Scan for the cell matching the given text and deliver its (x, y) coordinate at center. 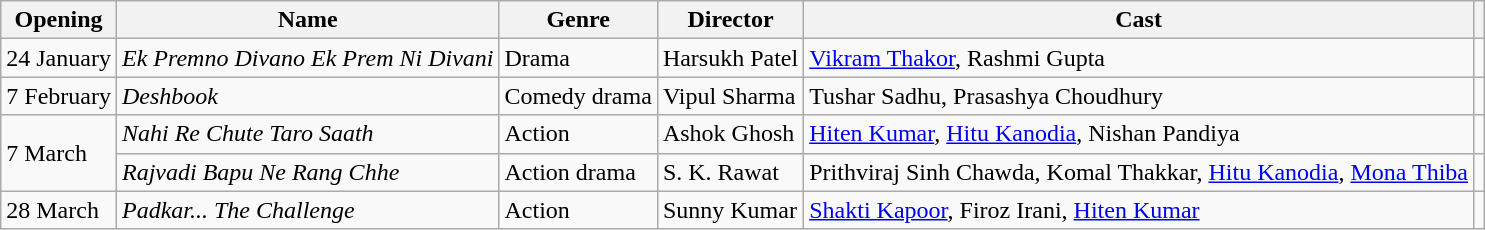
Sunny Kumar (730, 210)
Rajvadi Bapu Ne Rang Chhe (308, 172)
Hiten Kumar, Hitu Kanodia, Nishan Pandiya (1139, 134)
7 March (59, 153)
Name (308, 20)
Opening (59, 20)
28 March (59, 210)
Ashok Ghosh (730, 134)
24 January (59, 58)
Comedy drama (578, 96)
Nahi Re Chute Taro Saath (308, 134)
Padkar... The Challenge (308, 210)
Tushar Sadhu, Prasashya Choudhury (1139, 96)
Vipul Sharma (730, 96)
Deshbook (308, 96)
Director (730, 20)
Drama (578, 58)
Prithviraj Sinh Chawda, Komal Thakkar, Hitu Kanodia, Mona Thiba (1139, 172)
Vikram Thakor, Rashmi Gupta (1139, 58)
7 February (59, 96)
Harsukh Patel (730, 58)
Genre (578, 20)
S. K. Rawat (730, 172)
Shakti Kapoor, Firoz Irani, Hiten Kumar (1139, 210)
Cast (1139, 20)
Ek Premno Divano Ek Prem Ni Divani (308, 58)
Action drama (578, 172)
